For the text-containing cell, return its midpoint in [x, y] coordinate format. 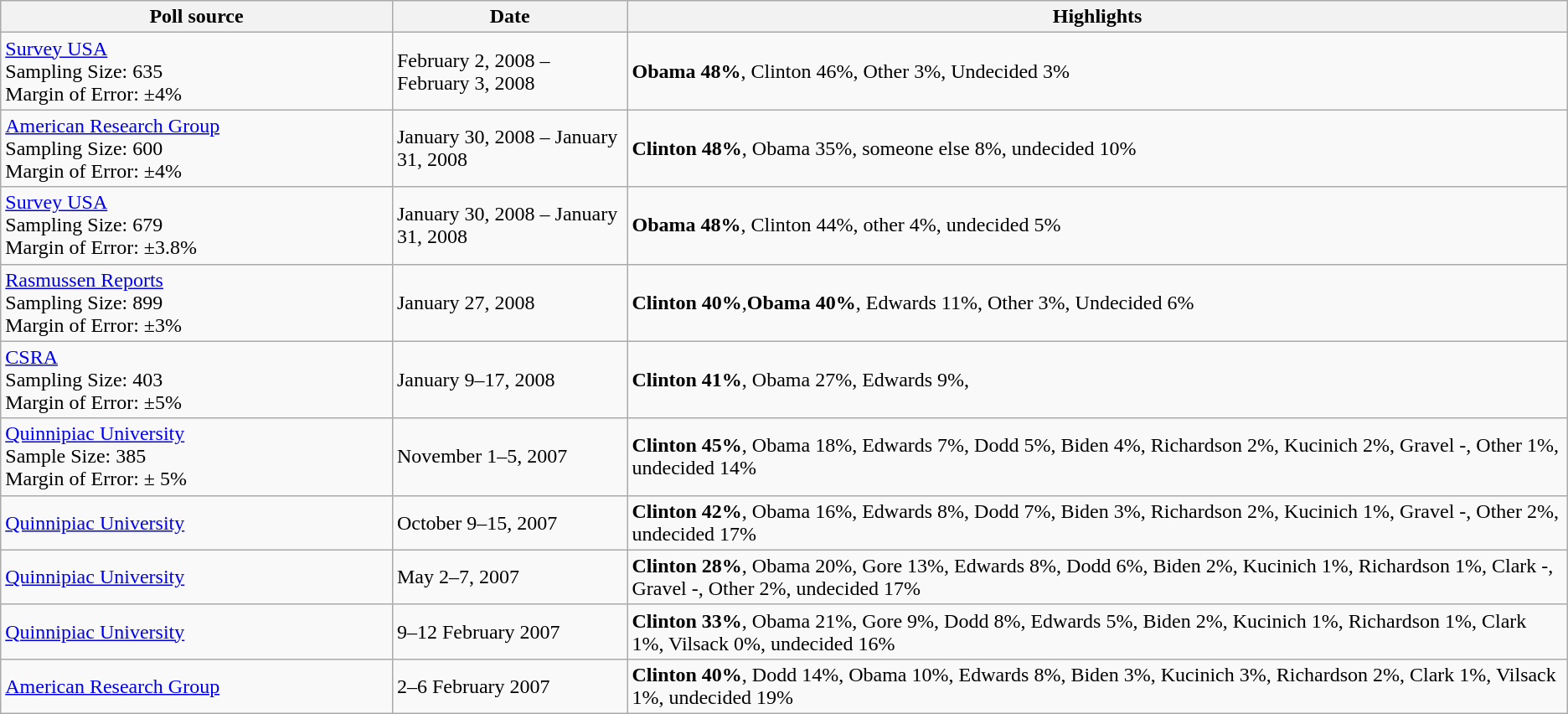
Highlights [1097, 17]
Survey USASampling Size: 635 Margin of Error: ±4% [197, 71]
2–6 February 2007 [509, 686]
Clinton 42%, Obama 16%, Edwards 8%, Dodd 7%, Biden 3%, Richardson 2%, Kucinich 1%, Gravel -, Other 2%, undecided 17% [1097, 523]
Obama 48%, Clinton 46%, Other 3%, Undecided 3% [1097, 71]
Clinton 33%, Obama 21%, Gore 9%, Dodd 8%, Edwards 5%, Biden 2%, Kucinich 1%, Richardson 1%, Clark 1%, Vilsack 0%, undecided 16% [1097, 632]
American Research GroupSampling Size: 600 Margin of Error: ±4% [197, 148]
Survey USASampling Size: 679 Margin of Error: ±3.8% [197, 225]
9–12 February 2007 [509, 632]
November 1–5, 2007 [509, 457]
February 2, 2008 – February 3, 2008 [509, 71]
May 2–7, 2007 [509, 577]
American Research Group [197, 686]
Clinton 28%, Obama 20%, Gore 13%, Edwards 8%, Dodd 6%, Biden 2%, Kucinich 1%, Richardson 1%, Clark -, Gravel -, Other 2%, undecided 17% [1097, 577]
Quinnipiac UniversitySample Size: 385 Margin of Error: ± 5% [197, 457]
January 27, 2008 [509, 303]
Clinton 41%, Obama 27%, Edwards 9%, [1097, 380]
Poll source [197, 17]
Obama 48%, Clinton 44%, other 4%, undecided 5% [1097, 225]
Clinton 40%,Obama 40%, Edwards 11%, Other 3%, Undecided 6% [1097, 303]
Date [509, 17]
CSRASampling Size: 403 Margin of Error: ±5% [197, 380]
Clinton 45%, Obama 18%, Edwards 7%, Dodd 5%, Biden 4%, Richardson 2%, Kucinich 2%, Gravel -, Other 1%, undecided 14% [1097, 457]
Rasmussen ReportsSampling Size: 899 Margin of Error: ±3% [197, 303]
Clinton 40%, Dodd 14%, Obama 10%, Edwards 8%, Biden 3%, Kucinich 3%, Richardson 2%, Clark 1%, Vilsack 1%, undecided 19% [1097, 686]
January 9–17, 2008 [509, 380]
October 9–15, 2007 [509, 523]
Clinton 48%, Obama 35%, someone else 8%, undecided 10% [1097, 148]
